Locate the cell with the specified text and output its (x, y) center coordinate. 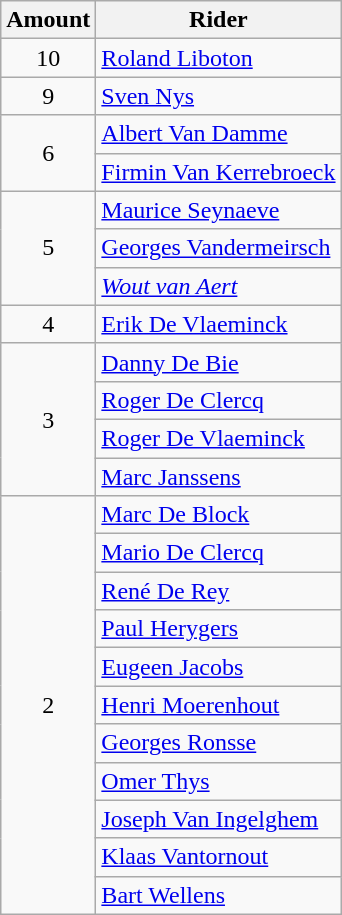
Marc Janssens (218, 477)
Firmin Van Kerrebroeck (218, 172)
Omer Thys (218, 781)
Sven Nys (218, 96)
Henri Moerenhout (218, 705)
Eugeen Jacobs (218, 667)
10 (48, 58)
Joseph Van Ingelghem (218, 819)
Wout van Aert (218, 286)
Bart Wellens (218, 895)
6 (48, 153)
9 (48, 96)
Marc De Block (218, 515)
Klaas Vantornout (218, 857)
Erik De Vlaeminck (218, 324)
Maurice Seynaeve (218, 210)
Albert Van Damme (218, 134)
4 (48, 324)
Georges Vandermeirsch (218, 248)
René De Rey (218, 591)
Roger De Clercq (218, 400)
Amount (48, 20)
Roland Liboton (218, 58)
Georges Ronsse (218, 743)
5 (48, 248)
Roger De Vlaeminck (218, 438)
Danny De Bie (218, 362)
2 (48, 706)
Paul Herygers (218, 629)
3 (48, 419)
Mario De Clercq (218, 553)
Rider (218, 20)
